Output the [x, y] coordinate of the center of the cell containing the given text.  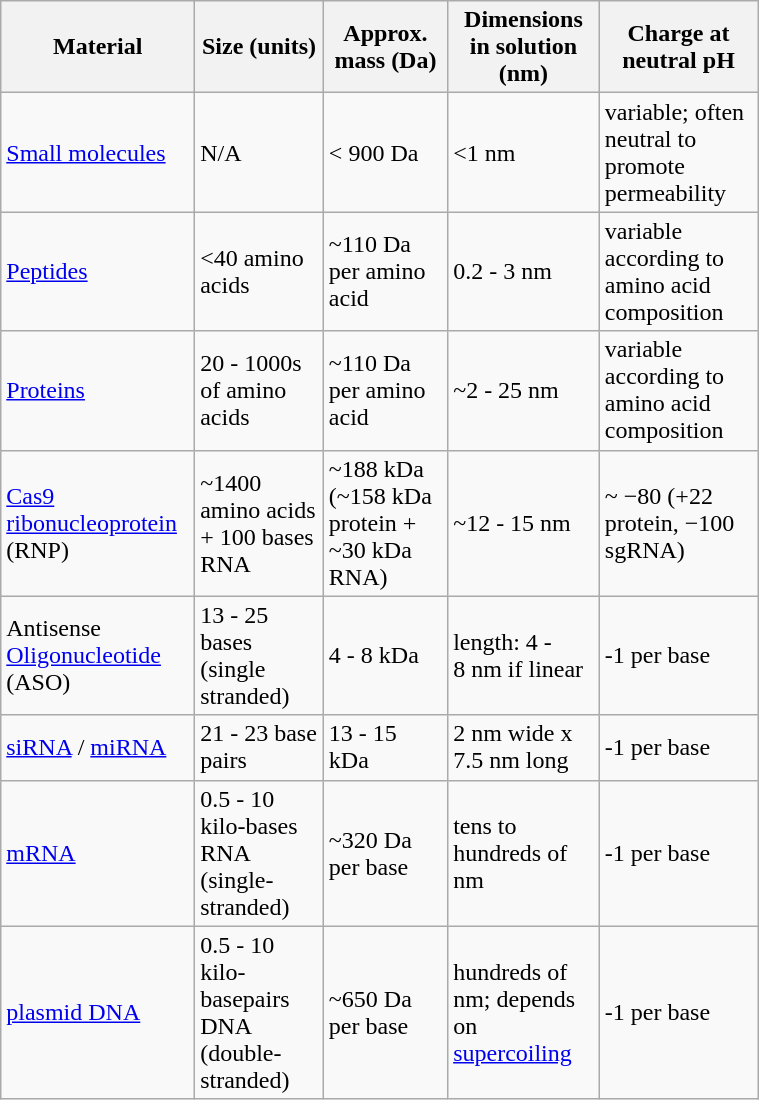
siRNA / miRNA [98, 748]
Small molecules [98, 152]
13 - 25 bases (single stranded) [260, 656]
N/A [260, 152]
20 - 1000s of amino acids [260, 390]
Dimensions in solution (nm) [524, 47]
~650 Da per base [385, 1012]
< 900 Da [385, 152]
Peptides [98, 272]
4 - 8 kDa [385, 656]
variable; often neutral to promote permeability [678, 152]
2 nm wide x 7.5 nm long [524, 748]
tens to hundreds of nm [524, 853]
0.5 - 10 kilo-bases RNA (single-stranded) [260, 853]
mRNA [98, 853]
Proteins [98, 390]
Charge at neutral pH [678, 47]
Size (units) [260, 47]
~ −80 (+22 protein, −100 sgRNA) [678, 523]
~188 kDa (~158 kDa protein + ~30 kDa RNA) [385, 523]
Material [98, 47]
Cas9 ribonucleoprotein (RNP) [98, 523]
21 - 23 base pairs [260, 748]
0.2 - 3 nm [524, 272]
plasmid DNA [98, 1012]
~2 - 25 nm [524, 390]
13 - 15 kDa [385, 748]
Approx. mass (Da) [385, 47]
~320 Da per base [385, 853]
hundreds of nm; depends on supercoiling [524, 1012]
~1400 amino acids + 100 bases RNA [260, 523]
length: 4 - 8 nm if linear [524, 656]
0.5 - 10 kilo-basepairs DNA (double-stranded) [260, 1012]
Antisense Oligonucleotide (ASO) [98, 656]
~12 - 15 nm [524, 523]
<1 nm [524, 152]
<40 amino acids [260, 272]
